Capture the cell that displays the provided text and extract its (X, Y) central coordinate. 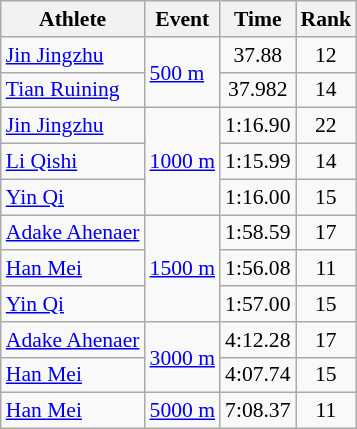
1000 m (182, 162)
500 m (182, 72)
37.88 (258, 55)
1:16.00 (258, 197)
37.982 (258, 90)
3000 m (182, 358)
1500 m (182, 268)
Tian Ruining (73, 90)
1:57.00 (258, 304)
7:08.37 (258, 411)
4:07.74 (258, 375)
1:58.59 (258, 233)
1:56.08 (258, 269)
22 (326, 126)
Rank (326, 19)
Athlete (73, 19)
12 (326, 55)
5000 m (182, 411)
Event (182, 19)
1:15.99 (258, 162)
4:12.28 (258, 340)
Time (258, 19)
Li Qishi (73, 162)
1:16.90 (258, 126)
